Search for the cell housing the specified text and yield its (X, Y) center coordinate. 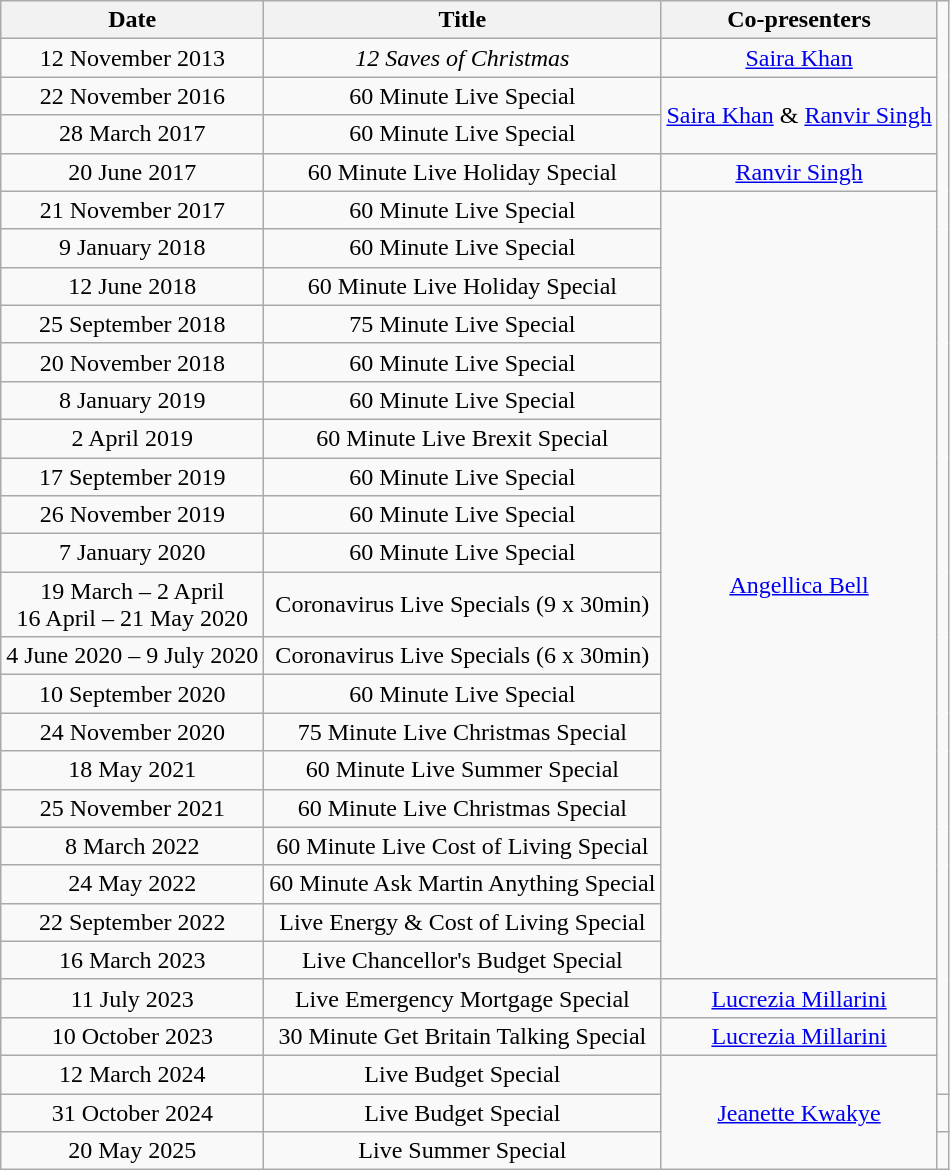
26 November 2019 (132, 515)
Title (462, 20)
75 Minute Live Special (462, 324)
2 April 2019 (132, 438)
22 November 2016 (132, 96)
12 June 2018 (132, 286)
20 May 2025 (132, 1151)
Live Energy & Cost of Living Special (462, 922)
60 Minute Live Cost of Living Special (462, 846)
10 September 2020 (132, 694)
Date (132, 20)
Angellica Bell (799, 585)
75 Minute Live Christmas Special (462, 732)
19 March – 2 April 16 April – 21 May 2020 (132, 604)
24 November 2020 (132, 732)
21 November 2017 (132, 210)
7 January 2020 (132, 553)
11 July 2023 (132, 998)
25 September 2018 (132, 324)
12 March 2024 (132, 1074)
Coronavirus Live Specials (9 x 30min) (462, 604)
16 March 2023 (132, 960)
8 March 2022 (132, 846)
60 Minute Live Brexit Special (462, 438)
Ranvir Singh (799, 172)
12 November 2013 (132, 58)
4 June 2020 – 9 July 2020 (132, 656)
18 May 2021 (132, 770)
22 September 2022 (132, 922)
8 January 2019 (132, 400)
31 October 2024 (132, 1113)
12 Saves of Christmas (462, 58)
Saira Khan & Ranvir Singh (799, 115)
Live Emergency Mortgage Special (462, 998)
24 May 2022 (132, 884)
20 June 2017 (132, 172)
25 November 2021 (132, 808)
Co-presenters (799, 20)
60 Minute Live Summer Special (462, 770)
9 January 2018 (132, 248)
20 November 2018 (132, 362)
Jeanette Kwakye (799, 1112)
Coronavirus Live Specials (6 x 30min) (462, 656)
28 March 2017 (132, 134)
Saira Khan (799, 58)
Live Chancellor's Budget Special (462, 960)
10 October 2023 (132, 1036)
60 Minute Ask Martin Anything Special (462, 884)
17 September 2019 (132, 477)
30 Minute Get Britain Talking Special (462, 1036)
60 Minute Live Christmas Special (462, 808)
Live Summer Special (462, 1151)
